Identify which cell holds the provided text, then report its (x, y) central coordinate. 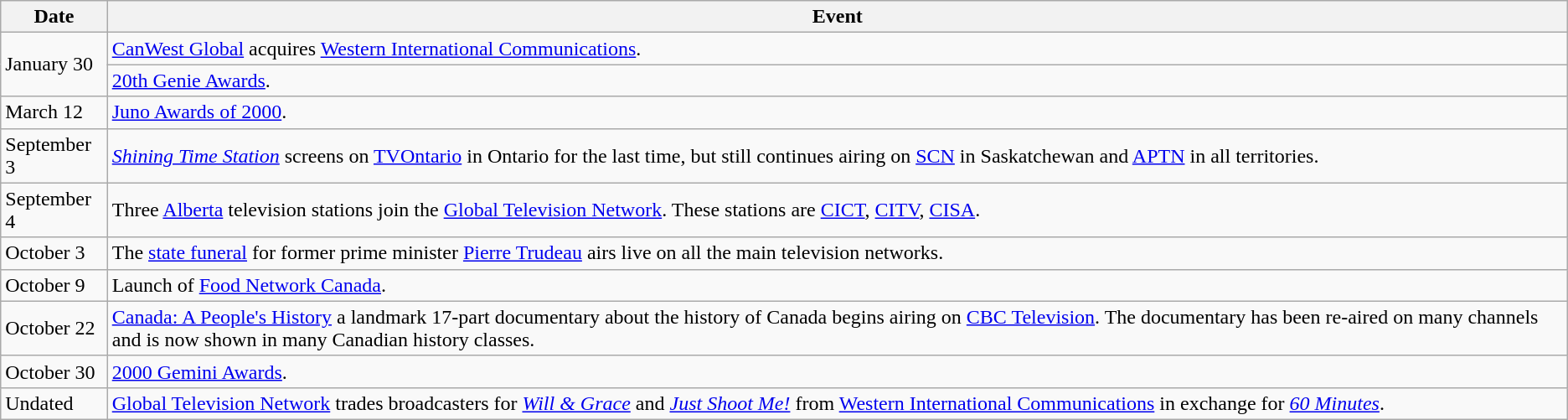
20th Genie Awards. (838, 80)
March 12 (54, 112)
Juno Awards of 2000. (838, 112)
Event (838, 17)
2000 Gemini Awards. (838, 371)
Three Alberta television stations join the Global Television Network. These stations are CICT, CITV, CISA. (838, 210)
October 9 (54, 285)
Undated (54, 403)
CanWest Global acquires Western International Communications. (838, 49)
The state funeral for former prime minister Pierre Trudeau airs live on all the main television networks. (838, 253)
Date (54, 17)
September 4 (54, 210)
October 22 (54, 329)
September 3 (54, 156)
Launch of Food Network Canada. (838, 285)
October 3 (54, 253)
January 30 (54, 65)
October 30 (54, 371)
